Identify which cell holds the provided text, then report its (X, Y) central coordinate. 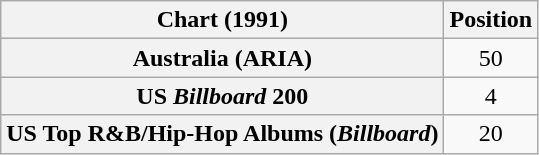
Australia (ARIA) (222, 58)
50 (491, 58)
20 (491, 134)
US Top R&B/Hip-Hop Albums (Billboard) (222, 134)
Position (491, 20)
Chart (1991) (222, 20)
4 (491, 96)
US Billboard 200 (222, 96)
